From the cell containing the given text, extract its center point as [x, y] coordinate. 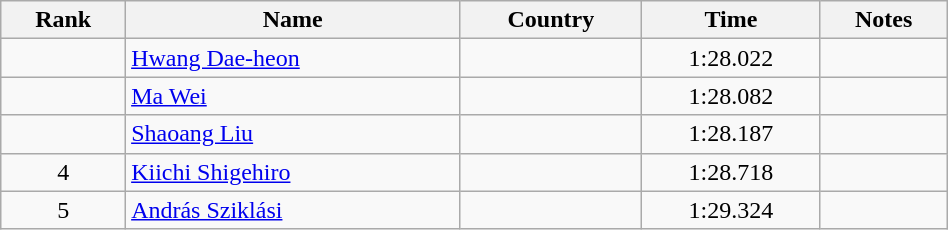
Rank [64, 20]
Ma Wei [293, 96]
Country [551, 20]
1:28.082 [731, 96]
Time [731, 20]
1:28.187 [731, 134]
Name [293, 20]
Notes [884, 20]
András Sziklási [293, 210]
1:29.324 [731, 210]
Kiichi Shigehiro [293, 172]
Hwang Dae-heon [293, 58]
1:28.718 [731, 172]
5 [64, 210]
Shaoang Liu [293, 134]
4 [64, 172]
1:28.022 [731, 58]
